Return [X, Y] of the center of cell containing provided text 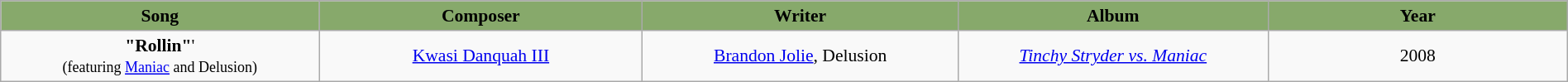
2008 [1417, 55]
Year [1417, 16]
"Rollin"' (featuring Maniac and Delusion) [160, 55]
Composer [481, 16]
Brandon Jolie, Delusion [801, 55]
Writer [801, 16]
Album [1113, 16]
Kwasi Danquah III [481, 55]
Tinchy Stryder vs. Maniac [1113, 55]
Song [160, 16]
